Scan for the cell matching the given text and deliver its [X, Y] coordinate at center. 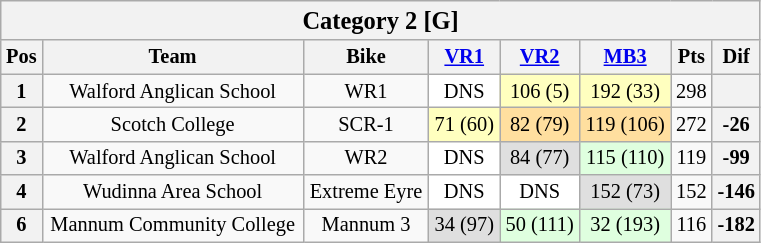
SCR-1 [366, 124]
Pts [692, 57]
298 [692, 91]
1 [22, 91]
272 [692, 124]
-99 [736, 158]
2 [22, 124]
Bike [366, 57]
Mannum Community College [172, 225]
84 (77) [540, 158]
WR1 [366, 91]
Category 2 [G] [381, 20]
VR1 [464, 57]
82 (79) [540, 124]
MB3 [626, 57]
-146 [736, 192]
115 (110) [626, 158]
116 [692, 225]
71 (60) [464, 124]
WR2 [366, 158]
-26 [736, 124]
Wudinna Area School [172, 192]
Scotch College [172, 124]
152 [692, 192]
Team [172, 57]
6 [22, 225]
192 (33) [626, 91]
3 [22, 158]
119 [692, 158]
Extreme Eyre [366, 192]
106 (5) [540, 91]
152 (73) [626, 192]
Dif [736, 57]
50 (111) [540, 225]
Mannum 3 [366, 225]
32 (193) [626, 225]
VR2 [540, 57]
4 [22, 192]
Pos [22, 57]
34 (97) [464, 225]
-182 [736, 225]
119 (106) [626, 124]
